Output the [x, y] coordinate of the center of the cell containing the given text.  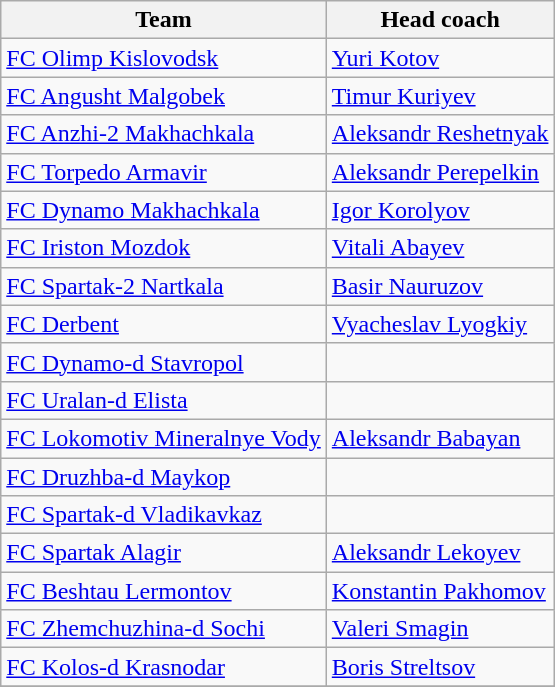
FC Beshtau Lermontov [164, 591]
FC Druzhba-d Maykop [164, 477]
FC Lokomotiv Mineralnye Vody [164, 438]
Aleksandr Reshetnyak [440, 134]
Valeri Smagin [440, 629]
Aleksandr Lekoyev [440, 553]
Yuri Kotov [440, 58]
FC Iriston Mozdok [164, 248]
FC Spartak-2 Nartkala [164, 286]
FC Uralan-d Elista [164, 400]
Boris Streltsov [440, 667]
Igor Korolyov [440, 210]
Vyacheslav Lyogkiy [440, 324]
Team [164, 20]
FC Angusht Malgobek [164, 96]
Basir Nauruzov [440, 286]
FC Kolos-d Krasnodar [164, 667]
FC Spartak-d Vladikavkaz [164, 515]
FC Derbent [164, 324]
Konstantin Pakhomov [440, 591]
FC Zhemchuzhina-d Sochi [164, 629]
FC Anzhi-2 Makhachkala [164, 134]
FC Olimp Kislovodsk [164, 58]
FC Spartak Alagir [164, 553]
FC Dynamo-d Stavropol [164, 362]
FC Dynamo Makhachkala [164, 210]
FC Torpedo Armavir [164, 172]
Vitali Abayev [440, 248]
Aleksandr Perepelkin [440, 172]
Head coach [440, 20]
Aleksandr Babayan [440, 438]
Timur Kuriyev [440, 96]
